Output the [X, Y] coordinate of the center of the cell containing the given text.  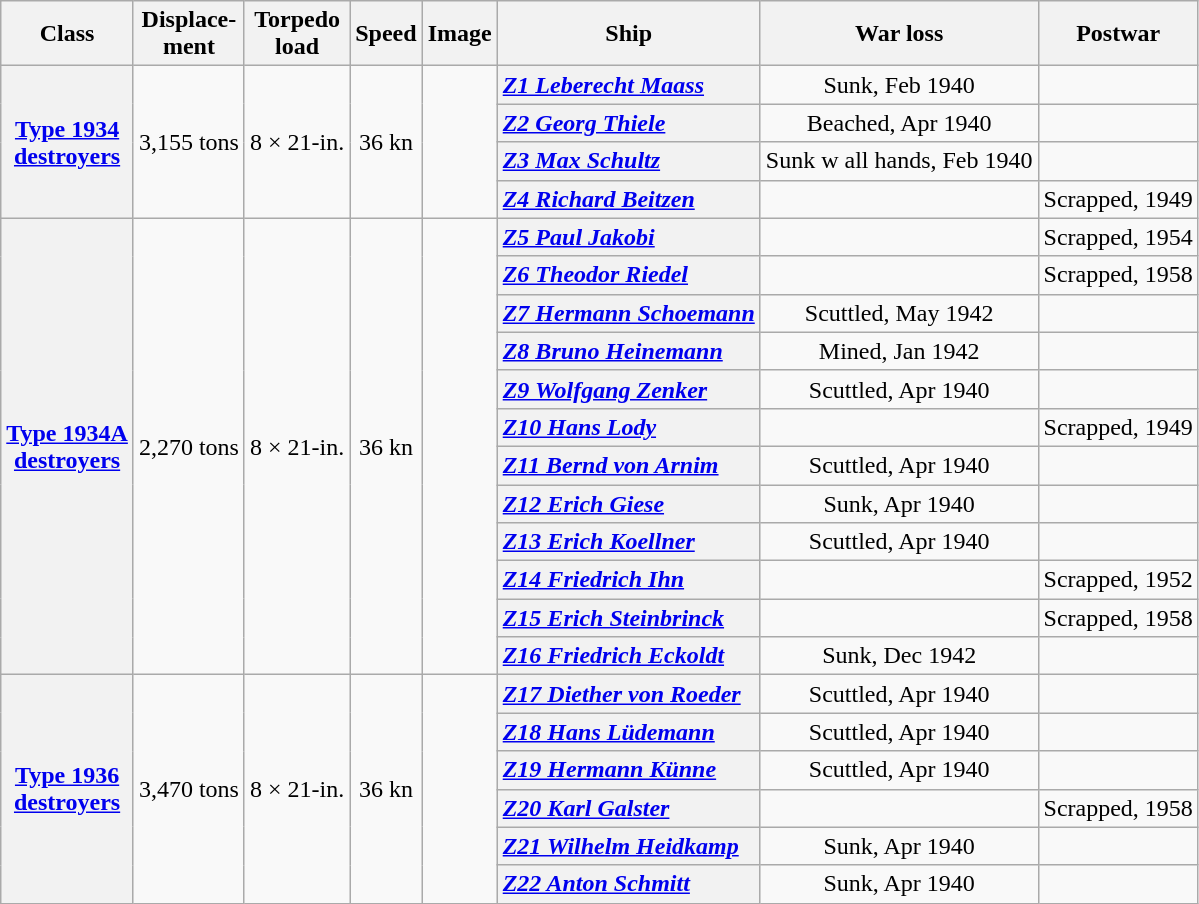
Image [460, 34]
Z11 Bernd von Arnim [628, 465]
3,155 tons [188, 142]
Torpedoload [296, 34]
Z17 Diether von Roeder [628, 694]
Sunk w all hands, Feb 1940 [899, 161]
War loss [899, 34]
3,470 tons [188, 789]
Scrapped, 1952 [1118, 580]
Type 1934destroyers [68, 142]
Z5 Paul Jakobi [628, 237]
Z14 Friedrich Ihn [628, 580]
2,270 tons [188, 446]
Z16 Friedrich Eckoldt [628, 656]
Displace-ment [188, 34]
Z10 Hans Lody [628, 427]
Ship [628, 34]
Scrapped, 1954 [1118, 237]
Sunk, Dec 1942 [899, 656]
Z9 Wolfgang Zenker [628, 389]
Beached, Apr 1940 [899, 123]
Class [68, 34]
Scuttled, May 1942 [899, 313]
Z20 Karl Galster [628, 808]
Z8 Bruno Heinemann [628, 351]
Z22 Anton Schmitt [628, 884]
Z12 Erich Giese [628, 503]
Z13 Erich Koellner [628, 542]
Speed [386, 34]
Z18 Hans Lüdemann [628, 732]
Z3 Max Schultz [628, 161]
Postwar [1118, 34]
Z1 Leberecht Maass [628, 85]
Z2 Georg Thiele [628, 123]
Z7 Hermann Schoemann [628, 313]
Type 1934Adestroyers [68, 446]
Mined, Jan 1942 [899, 351]
Sunk, Feb 1940 [899, 85]
Z15 Erich Steinbrinck [628, 618]
Z21 Wilhelm Heidkamp [628, 846]
Z4 Richard Beitzen [628, 199]
Z19 Hermann Künne [628, 770]
Z6 Theodor Riedel [628, 275]
Type 1936destroyers [68, 789]
